Locate the cell with the specified text and output its (X, Y) center coordinate. 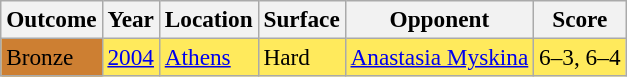
Bronze (52, 57)
Outcome (52, 19)
2004 (130, 57)
Opponent (440, 19)
6–3, 6–4 (580, 57)
Hard (302, 57)
Location (208, 19)
Surface (302, 19)
Athens (208, 57)
Score (580, 19)
Year (130, 19)
Anastasia Myskina (440, 57)
